Provide the (X, Y) coordinate of the cell's center where the given text is located.  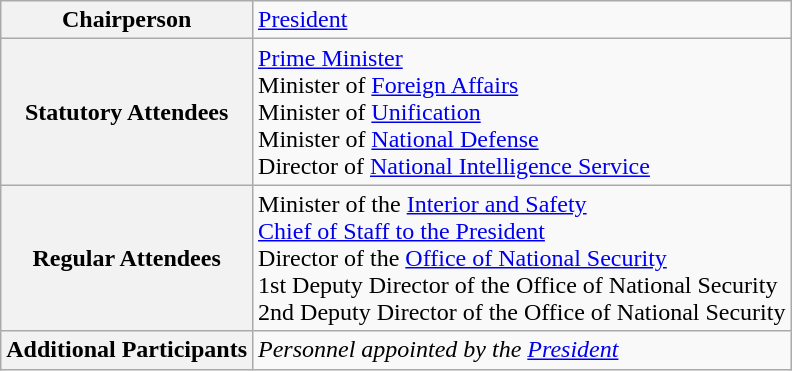
Personnel appointed by the President (522, 350)
Prime MinisterMinister of Foreign AffairsMinister of UnificationMinister of National DefenseDirector of National Intelligence Service (522, 112)
Additional Participants (127, 350)
Regular Attendees (127, 258)
President (522, 20)
Statutory Attendees (127, 112)
Chairperson (127, 20)
